Search for the cell housing the specified text and yield its (x, y) center coordinate. 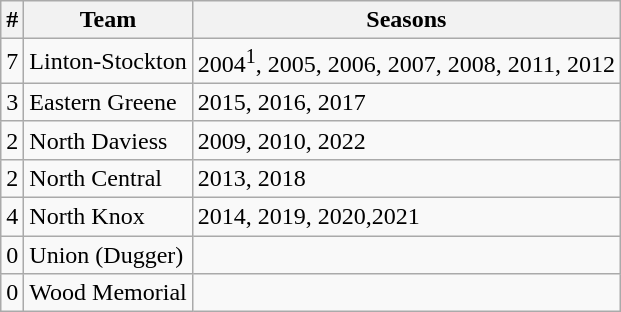
Union (Dugger) (108, 255)
20041, 2005, 2006, 2007, 2008, 2011, 2012 (406, 62)
2015, 2016, 2017 (406, 102)
2009, 2010, 2022 (406, 140)
North Knox (108, 217)
Linton-Stockton (108, 62)
3 (12, 102)
4 (12, 217)
# (12, 20)
2013, 2018 (406, 178)
Team (108, 20)
Eastern Greene (108, 102)
North Daviess (108, 140)
7 (12, 62)
Seasons (406, 20)
North Central (108, 178)
Wood Memorial (108, 293)
2014, 2019, 2020,2021 (406, 217)
